Output the [X, Y] coordinate of the center of the cell containing the given text.  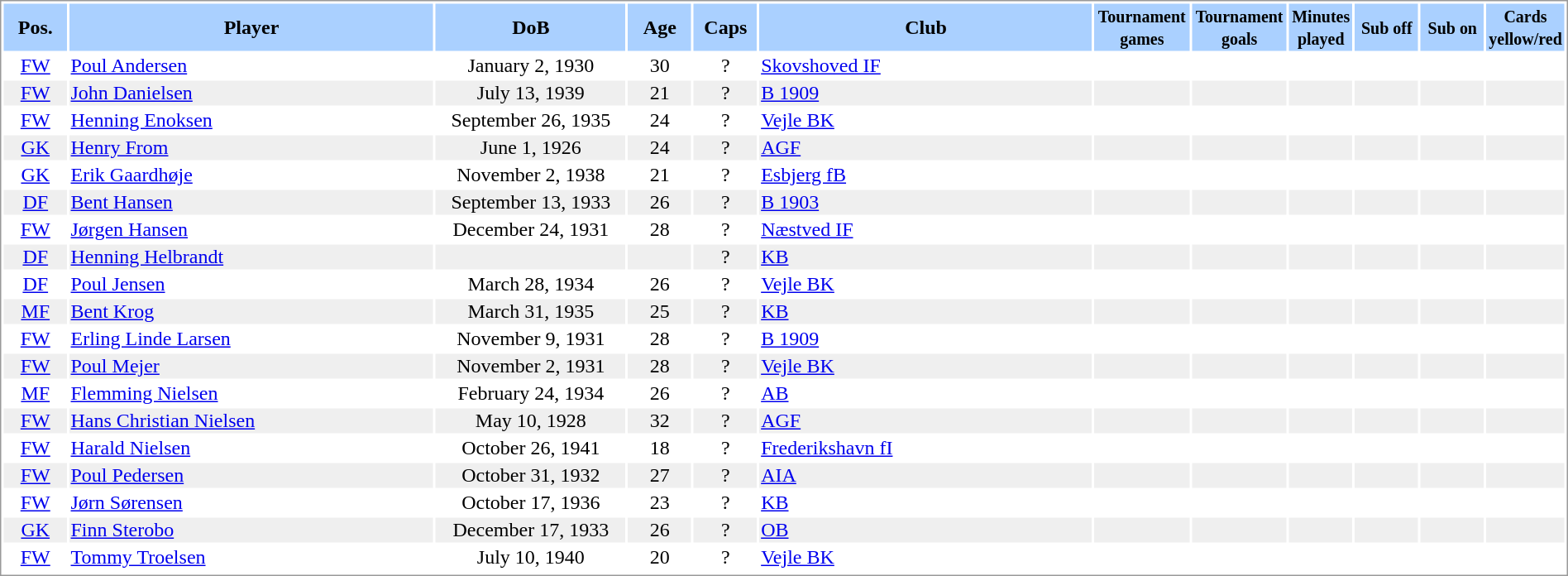
September 26, 1935 [531, 120]
March 31, 1935 [531, 312]
Pos. [35, 26]
John Danielsen [251, 94]
Esbjerg fB [926, 175]
Age [660, 26]
20 [660, 557]
Bent Krog [251, 312]
October 17, 1936 [531, 502]
30 [660, 65]
AB [926, 393]
November 2, 1931 [531, 367]
Henning Helbrandt [251, 257]
May 10, 1928 [531, 421]
Jørn Sørensen [251, 502]
Henry From [251, 148]
27 [660, 476]
October 31, 1932 [531, 476]
Tournamentgames [1141, 26]
July 10, 1940 [531, 557]
Henning Enoksen [251, 120]
Hans Christian Nielsen [251, 421]
32 [660, 421]
Næstved IF [926, 229]
Poul Mejer [251, 367]
Erik Gaardhøje [251, 175]
Caps [726, 26]
Minutesplayed [1322, 26]
Club [926, 26]
Jørgen Hansen [251, 229]
18 [660, 448]
March 28, 1934 [531, 284]
Player [251, 26]
Flemming Nielsen [251, 393]
October 26, 1941 [531, 448]
Finn Sterobo [251, 530]
Tommy Troelsen [251, 557]
November 9, 1931 [531, 338]
B 1903 [926, 203]
Tournamentgoals [1239, 26]
OB [926, 530]
December 24, 1931 [531, 229]
25 [660, 312]
September 13, 1933 [531, 203]
Sub on [1452, 26]
Frederikshavn fI [926, 448]
Skovshoved IF [926, 65]
November 2, 1938 [531, 175]
23 [660, 502]
AIA [926, 476]
Harald Nielsen [251, 448]
June 1, 1926 [531, 148]
Bent Hansen [251, 203]
February 24, 1934 [531, 393]
Erling Linde Larsen [251, 338]
July 13, 1939 [531, 94]
December 17, 1933 [531, 530]
January 2, 1930 [531, 65]
DoB [531, 26]
Cardsyellow/red [1526, 26]
Poul Jensen [251, 284]
Sub off [1386, 26]
Poul Andersen [251, 65]
Poul Pedersen [251, 476]
